Locate the cell with the specified text and output its [x, y] center coordinate. 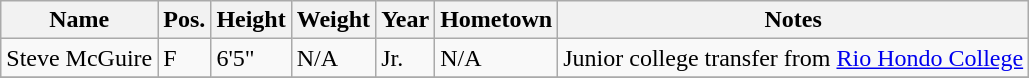
6'5" [251, 58]
Steve McGuire [80, 58]
Pos. [184, 20]
Jr. [406, 58]
Hometown [496, 20]
Year [406, 20]
Junior college transfer from Rio Hondo College [794, 58]
Notes [794, 20]
F [184, 58]
Height [251, 20]
Name [80, 20]
Weight [333, 20]
